Provide the [X, Y] coordinate of the cell's center where the given text is located.  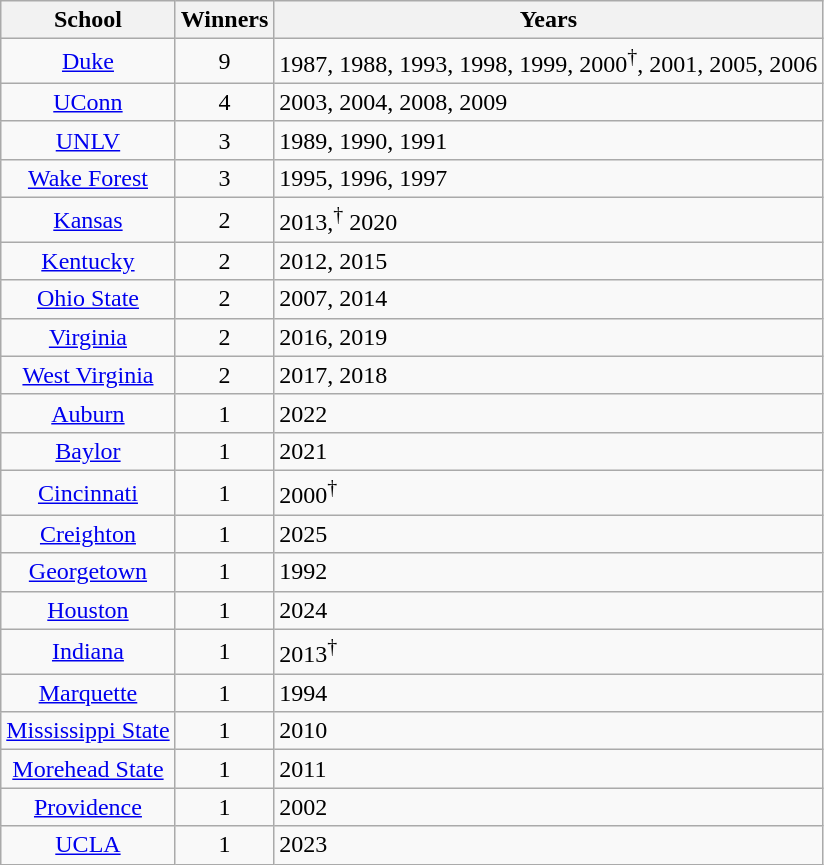
2021 [548, 451]
2023 [548, 845]
Wake Forest [88, 178]
2007, 2014 [548, 299]
UCLA [88, 845]
UConn [88, 102]
UNLV [88, 140]
Kansas [88, 220]
Virginia [88, 337]
Morehead State [88, 769]
Years [548, 20]
Providence [88, 807]
4 [224, 102]
2025 [548, 534]
West Virginia [88, 375]
1992 [548, 572]
2011 [548, 769]
1987, 1988, 1993, 1998, 1999, 2000†, 2001, 2005, 2006 [548, 62]
Georgetown [88, 572]
2003, 2004, 2008, 2009 [548, 102]
9 [224, 62]
Kentucky [88, 261]
2000† [548, 492]
School [88, 20]
Ohio State [88, 299]
Indiana [88, 652]
2013,† 2020 [548, 220]
Mississippi State [88, 731]
1994 [548, 693]
2012, 2015 [548, 261]
1995, 1996, 1997 [548, 178]
Houston [88, 610]
2022 [548, 413]
Creighton [88, 534]
2010 [548, 731]
Marquette [88, 693]
Winners [224, 20]
2013† [548, 652]
2016, 2019 [548, 337]
2024 [548, 610]
Cincinnati [88, 492]
Auburn [88, 413]
Baylor [88, 451]
Duke [88, 62]
1989, 1990, 1991 [548, 140]
2002 [548, 807]
2017, 2018 [548, 375]
